Pinpoint the cell where the given text exists, returning its [x, y] midpoint coordinate. 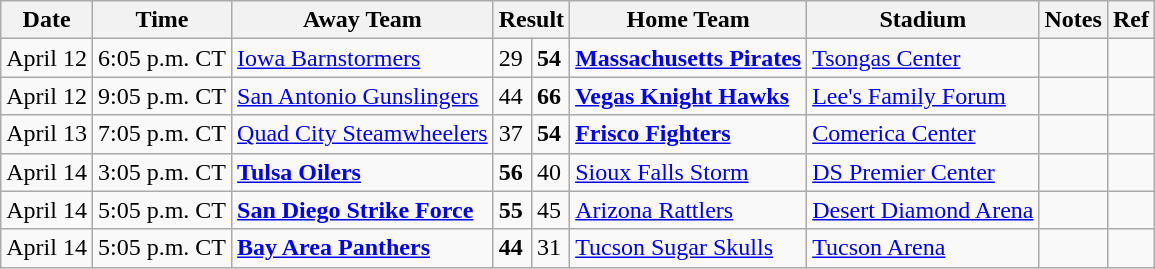
29 [512, 58]
Tulsa Oilers [363, 172]
Notes [1073, 20]
Iowa Barnstormers [363, 58]
9:05 p.m. CT [162, 96]
6:05 p.m. CT [162, 58]
Sioux Falls Storm [688, 172]
Home Team [688, 20]
56 [512, 172]
55 [512, 210]
Bay Area Panthers [363, 248]
Vegas Knight Hawks [688, 96]
Massachusetts Pirates [688, 58]
April 13 [47, 134]
7:05 p.m. CT [162, 134]
Arizona Rattlers [688, 210]
San Antonio Gunslingers [363, 96]
Tucson Arena [923, 248]
Frisco Fighters [688, 134]
40 [550, 172]
31 [550, 248]
Tucson Sugar Skulls [688, 248]
Result [531, 20]
3:05 p.m. CT [162, 172]
45 [550, 210]
Stadium [923, 20]
66 [550, 96]
Tsongas Center [923, 58]
Desert Diamond Arena [923, 210]
Quad City Steamwheelers [363, 134]
Comerica Center [923, 134]
DS Premier Center [923, 172]
Time [162, 20]
Date [47, 20]
Ref [1130, 20]
Away Team [363, 20]
Lee's Family Forum [923, 96]
37 [512, 134]
San Diego Strike Force [363, 210]
